Output the (X, Y) coordinate of the center of the cell containing the given text.  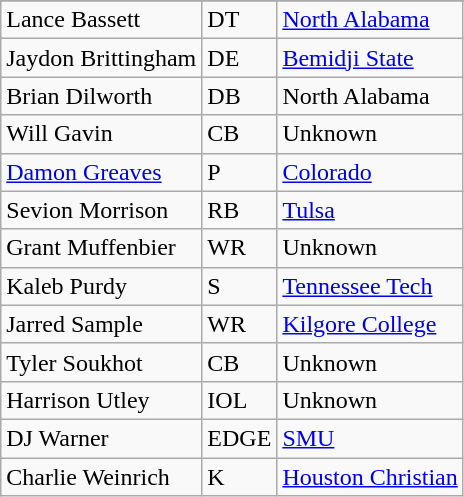
Kilgore College (370, 324)
Tulsa (370, 210)
Lance Bassett (102, 20)
Colorado (370, 172)
Tyler Soukhot (102, 362)
DJ Warner (102, 438)
RB (240, 210)
Houston Christian (370, 477)
Charlie Weinrich (102, 477)
P (240, 172)
Grant Muffenbier (102, 248)
DT (240, 20)
Sevion Morrison (102, 210)
Jaydon Brittingham (102, 58)
Jarred Sample (102, 324)
Bemidji State (370, 58)
SMU (370, 438)
Will Gavin (102, 134)
Tennessee Tech (370, 286)
Damon Greaves (102, 172)
Brian Dilworth (102, 96)
S (240, 286)
IOL (240, 400)
Kaleb Purdy (102, 286)
Harrison Utley (102, 400)
DB (240, 96)
EDGE (240, 438)
DE (240, 58)
K (240, 477)
